Identify which cell holds the provided text, then report its (x, y) central coordinate. 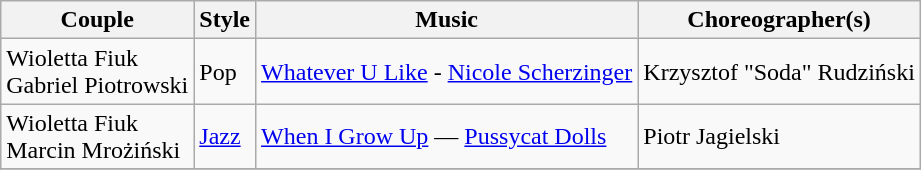
Music (447, 20)
Piotr Jagielski (780, 136)
Pop (225, 72)
Krzysztof "Soda" Rudziński (780, 72)
Wioletta FiukGabriel Piotrowski (98, 72)
Choreographer(s) (780, 20)
Jazz (225, 136)
Couple (98, 20)
Whatever U Like - Nicole Scherzinger (447, 72)
Wioletta FiukMarcin Mrożiński (98, 136)
When I Grow Up — Pussycat Dolls (447, 136)
Style (225, 20)
